Find where the given text appears and provide that cell's center as (x, y) coordinate. 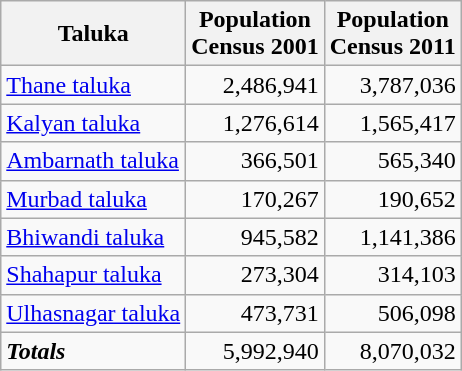
Bhiwandi taluka (94, 237)
Taluka (94, 34)
Kalyan taluka (94, 123)
PopulationCensus 2001 (255, 34)
5,992,940 (255, 351)
1,276,614 (255, 123)
2,486,941 (255, 85)
1,565,417 (392, 123)
945,582 (255, 237)
Thane taluka (94, 85)
273,304 (255, 275)
3,787,036 (392, 85)
Totals (94, 351)
1,141,386 (392, 237)
314,103 (392, 275)
366,501 (255, 161)
473,731 (255, 313)
Murbad taluka (94, 199)
170,267 (255, 199)
Ulhasnagar taluka (94, 313)
8,070,032 (392, 351)
565,340 (392, 161)
506,098 (392, 313)
190,652 (392, 199)
PopulationCensus 2011 (392, 34)
Ambarnath taluka (94, 161)
Shahapur taluka (94, 275)
